Scan for the cell matching the given text and deliver its (x, y) coordinate at center. 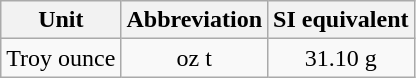
SI equivalent (341, 20)
Abbreviation (194, 20)
Troy ounce (61, 58)
Unit (61, 20)
oz t (194, 58)
31.10 g (341, 58)
